Determine the [X, Y] coordinate at the center of the cell enclosing the given text.  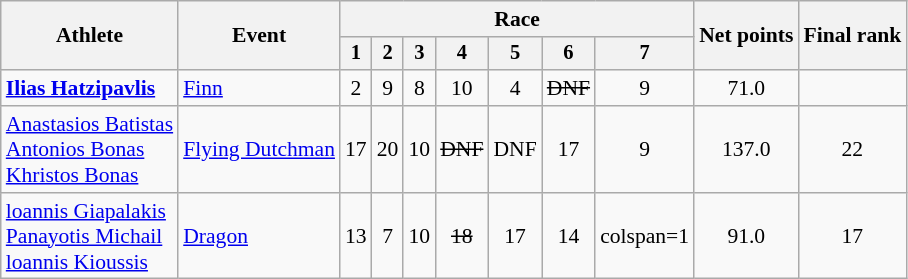
Ilias Hatzipavlis [90, 88]
Flying Dutchman [259, 150]
Race [517, 19]
Anastasios BatistasAntonios BonasKhristos Bonas [90, 150]
6 [568, 54]
22 [852, 150]
7 [644, 54]
1 [356, 54]
137.0 [746, 150]
Finn [259, 88]
20 [388, 150]
Final rank [852, 36]
3 [419, 54]
Athlete [90, 36]
8 [419, 88]
Net points [746, 36]
Event [259, 36]
5 [514, 54]
71.0 [746, 88]
